From the cell containing the given text, extract its center point as [x, y] coordinate. 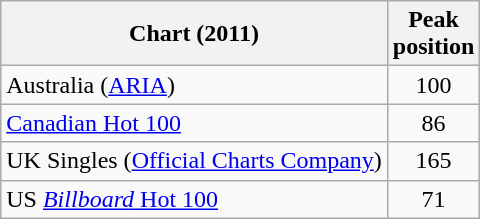
Australia (ARIA) [194, 85]
86 [433, 123]
US Billboard Hot 100 [194, 199]
71 [433, 199]
165 [433, 161]
Canadian Hot 100 [194, 123]
UK Singles (Official Charts Company) [194, 161]
Chart (2011) [194, 34]
Peakposition [433, 34]
100 [433, 85]
